Locate the cell with the specified text and output its (X, Y) center coordinate. 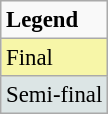
Legend (54, 20)
Final (54, 58)
Semi-final (54, 95)
